Provide the (X, Y) coordinate of the cell's center where the given text is located.  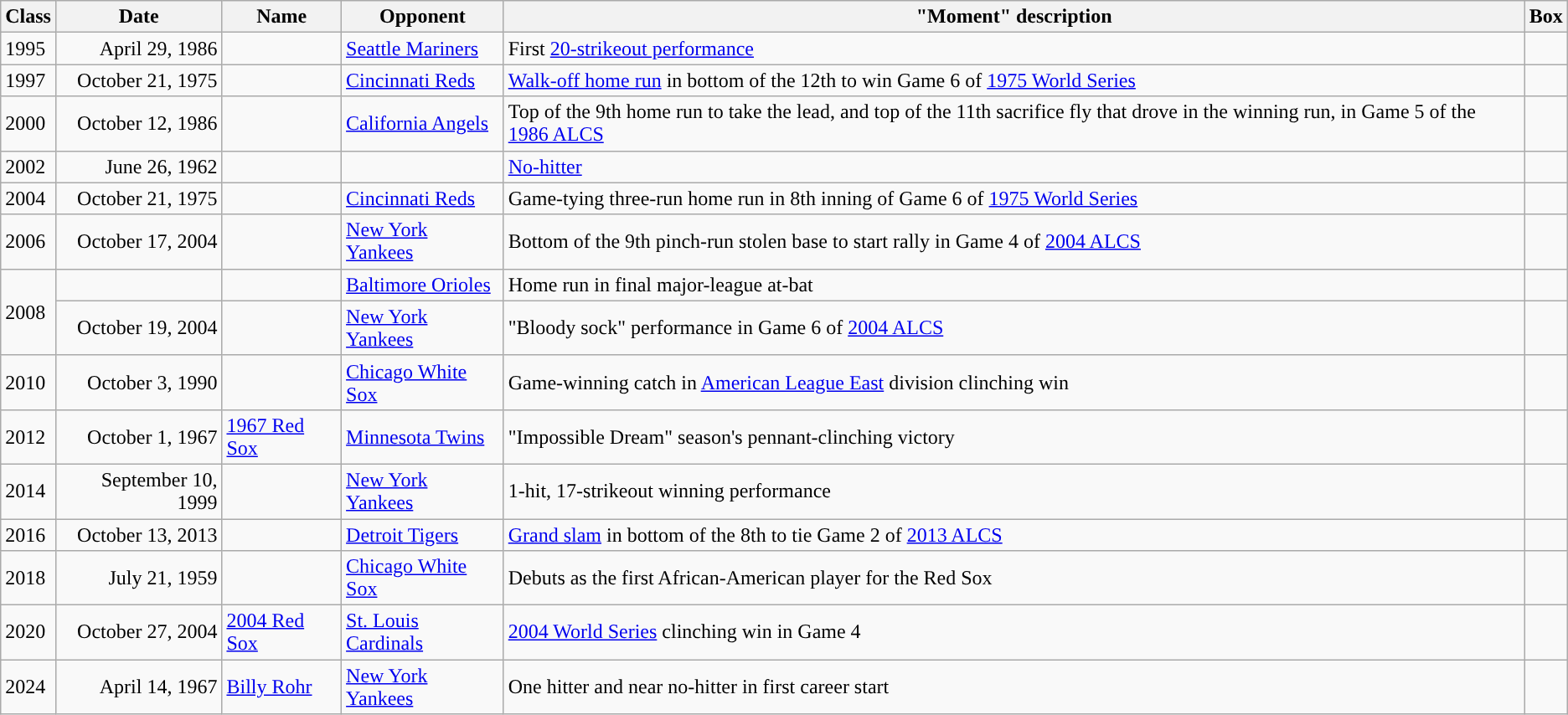
Game-tying three-run home run in 8th inning of Game 6 of 1975 World Series (1014, 198)
1997 (28, 80)
2000 (28, 124)
2008 (28, 311)
Walk-off home run in bottom of the 12th to win Game 6 of 1975 World Series (1014, 80)
Date (138, 17)
1-hit, 17-strikeout winning performance (1014, 491)
April 29, 1986 (138, 49)
Detroit Tigers (423, 535)
October 27, 2004 (138, 633)
1995 (28, 49)
September 10, 1999 (138, 491)
October 3, 1990 (138, 382)
June 26, 1962 (138, 167)
October 17, 2004 (138, 241)
October 19, 2004 (138, 328)
October 13, 2013 (138, 535)
First 20-strikeout performance (1014, 49)
Bottom of the 9th pinch-run stolen base to start rally in Game 4 of 2004 ALCS (1014, 241)
Home run in final major-league at-bat (1014, 285)
No-hitter (1014, 167)
"Impossible Dream" season's pennant-clinching victory (1014, 437)
2016 (28, 535)
2004 Red Sox (281, 633)
Seattle Mariners (423, 49)
Top of the 9th home run to take the lead, and top of the 11th sacrifice fly that drove in the winning run, in Game 5 of the 1986 ALCS (1014, 124)
Billy Rohr (281, 687)
2006 (28, 241)
2020 (28, 633)
Box (1546, 17)
2010 (28, 382)
2004 (28, 198)
"Bloody sock" performance in Game 6 of 2004 ALCS (1014, 328)
October 12, 1986 (138, 124)
Opponent (423, 17)
St. Louis Cardinals (423, 633)
April 14, 1967 (138, 687)
Minnesota Twins (423, 437)
Class (28, 17)
1967 Red Sox (281, 437)
2002 (28, 167)
2004 World Series clinching win in Game 4 (1014, 633)
California Angels (423, 124)
2018 (28, 578)
One hitter and near no-hitter in first career start (1014, 687)
July 21, 1959 (138, 578)
2014 (28, 491)
2012 (28, 437)
Baltimore Orioles (423, 285)
Game-winning catch in American League East division clinching win (1014, 382)
Name (281, 17)
Grand slam in bottom of the 8th to tie Game 2 of 2013 ALCS (1014, 535)
"Moment" description (1014, 17)
Debuts as the first African-American player for the Red Sox (1014, 578)
October 1, 1967 (138, 437)
2024 (28, 687)
